Pinpoint the cell where the given text exists, returning its [x, y] midpoint coordinate. 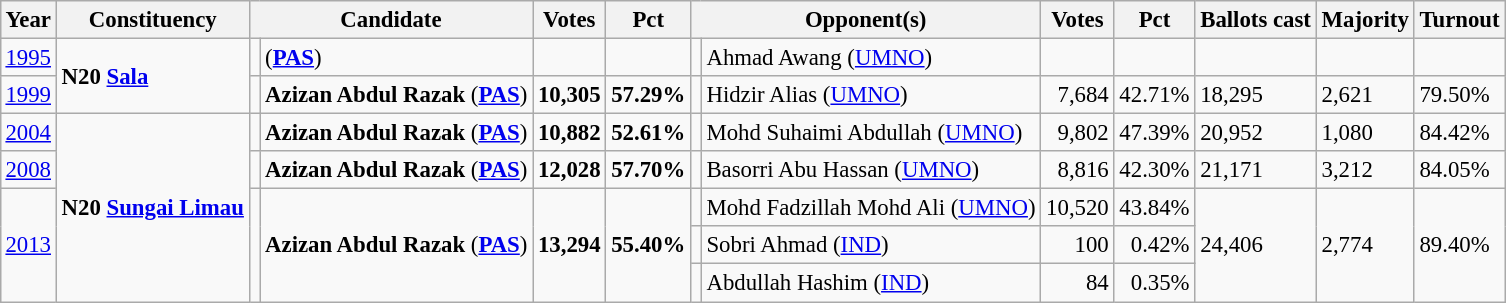
84.42% [1460, 133]
(PAS) [396, 57]
9,802 [1078, 133]
Ballots cast [1256, 20]
12,028 [570, 170]
52.61% [648, 133]
Hidzir Alias (UMNO) [871, 95]
79.50% [1460, 95]
89.40% [1460, 246]
10,520 [1078, 208]
1,080 [1365, 133]
84.05% [1460, 170]
18,295 [1256, 95]
42.71% [1154, 95]
2013 [28, 246]
2008 [28, 170]
20,952 [1256, 133]
2004 [28, 133]
Ahmad Awang (UMNO) [871, 57]
Opponent(s) [866, 20]
0.35% [1154, 283]
2,774 [1365, 246]
Majority [1365, 20]
24,406 [1256, 246]
10,882 [570, 133]
Mohd Fadzillah Mohd Ali (UMNO) [871, 208]
2,621 [1365, 95]
47.39% [1154, 133]
N20 Sala [152, 76]
100 [1078, 245]
3,212 [1365, 170]
42.30% [1154, 170]
84 [1078, 283]
55.40% [648, 246]
21,171 [1256, 170]
7,684 [1078, 95]
0.42% [1154, 245]
Candidate [390, 20]
Mohd Suhaimi Abdullah (UMNO) [871, 133]
Basorri Abu Hassan (UMNO) [871, 170]
Sobri Ahmad (IND) [871, 245]
43.84% [1154, 208]
Constituency [152, 20]
N20 Sungai Limau [152, 208]
57.70% [648, 170]
1999 [28, 95]
8,816 [1078, 170]
57.29% [648, 95]
Abdullah Hashim (IND) [871, 283]
Turnout [1460, 20]
Year [28, 20]
10,305 [570, 95]
1995 [28, 57]
13,294 [570, 246]
